Return [X, Y] of the center of cell containing provided text 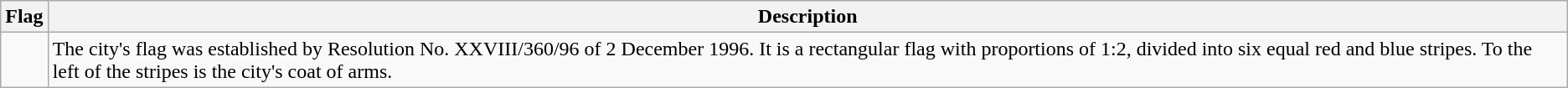
Flag [24, 17]
Description [807, 17]
